Determine the [x, y] coordinate at the center of the cell enclosing the given text.  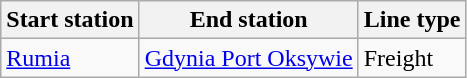
Line type [412, 20]
Rumia [70, 58]
End station [248, 20]
Start station [70, 20]
Freight [412, 58]
Gdynia Port Oksywie [248, 58]
